Search for the cell housing the specified text and yield its (x, y) center coordinate. 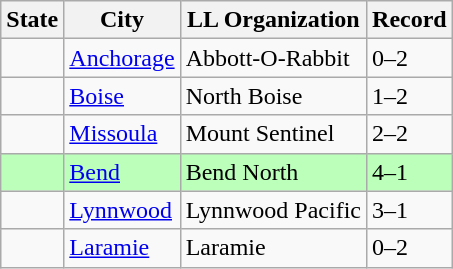
Boise (122, 96)
2–2 (410, 134)
Abbott-O-Rabbit (273, 58)
Bend (122, 172)
City (122, 20)
Lynnwood Pacific (273, 210)
Anchorage (122, 58)
Bend North (273, 172)
Missoula (122, 134)
3–1 (410, 210)
1–2 (410, 96)
Lynnwood (122, 210)
State (32, 20)
Record (410, 20)
LL Organization (273, 20)
North Boise (273, 96)
4–1 (410, 172)
Mount Sentinel (273, 134)
